Output the (X, Y) coordinate of the center of the cell containing the given text.  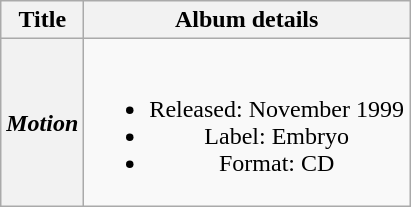
Title (42, 20)
Album details (247, 20)
Motion (42, 122)
Released: November 1999Label: EmbryoFormat: CD (247, 122)
